Determine the (x, y) coordinate at the center of the cell enclosing the given text.  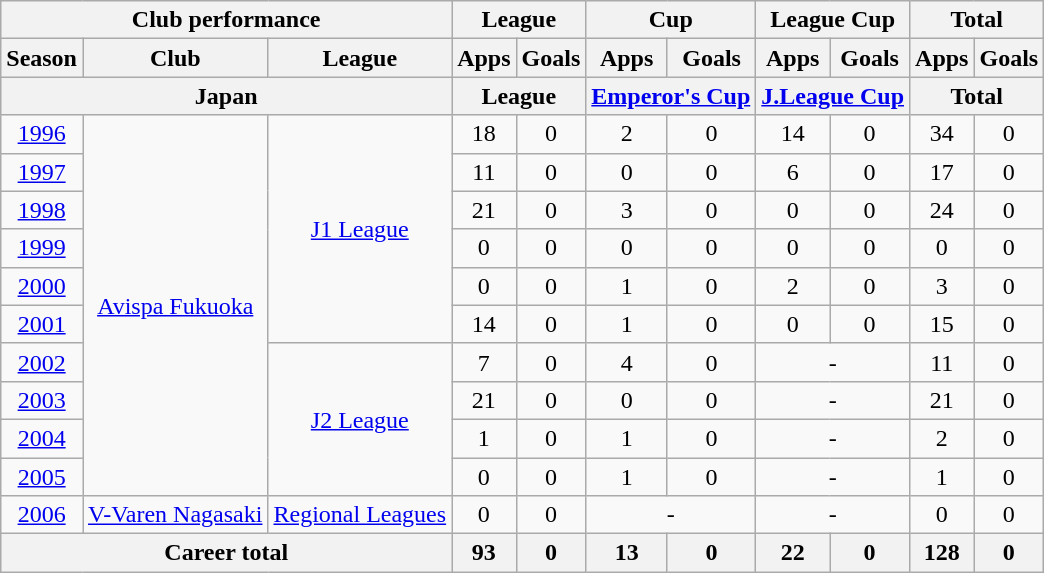
League Cup (833, 20)
2006 (42, 515)
V-Varen Nagasaki (174, 515)
J.League Cup (833, 96)
1997 (42, 172)
93 (484, 553)
1999 (42, 248)
7 (484, 362)
Avispa Fukuoka (174, 306)
4 (627, 362)
Japan (226, 96)
34 (942, 134)
18 (484, 134)
1996 (42, 134)
15 (942, 324)
Club performance (226, 20)
6 (793, 172)
1998 (42, 210)
2003 (42, 400)
2000 (42, 286)
2005 (42, 477)
17 (942, 172)
J2 League (360, 419)
J1 League (360, 229)
Emperor's Cup (671, 96)
22 (793, 553)
Cup (671, 20)
Season (42, 58)
13 (627, 553)
2002 (42, 362)
Regional Leagues (360, 515)
2004 (42, 438)
2001 (42, 324)
128 (942, 553)
24 (942, 210)
Club (174, 58)
Career total (226, 553)
